From the cell containing the given text, extract its center point as [x, y] coordinate. 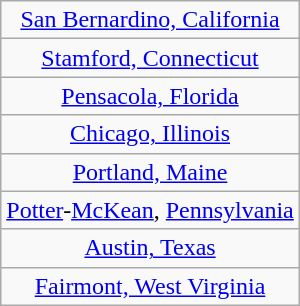
Potter-McKean, Pennsylvania [150, 210]
Pensacola, Florida [150, 96]
Fairmont, West Virginia [150, 286]
San Bernardino, California [150, 20]
Chicago, Illinois [150, 134]
Portland, Maine [150, 172]
Stamford, Connecticut [150, 58]
Austin, Texas [150, 248]
